Capture the cell that displays the provided text and extract its (X, Y) central coordinate. 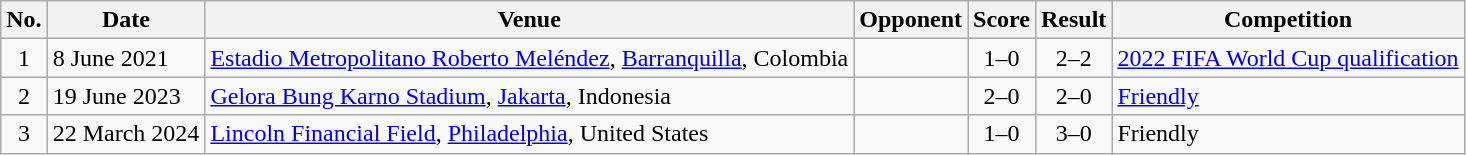
19 June 2023 (126, 96)
Estadio Metropolitano Roberto Meléndez, Barranquilla, Colombia (530, 58)
Gelora Bung Karno Stadium, Jakarta, Indonesia (530, 96)
3 (24, 134)
Opponent (911, 20)
2 (24, 96)
3–0 (1073, 134)
No. (24, 20)
Lincoln Financial Field, Philadelphia, United States (530, 134)
2022 FIFA World Cup qualification (1288, 58)
8 June 2021 (126, 58)
Date (126, 20)
Result (1073, 20)
1 (24, 58)
22 March 2024 (126, 134)
2–2 (1073, 58)
Score (1002, 20)
Venue (530, 20)
Competition (1288, 20)
